Capture the cell that displays the provided text and extract its (X, Y) central coordinate. 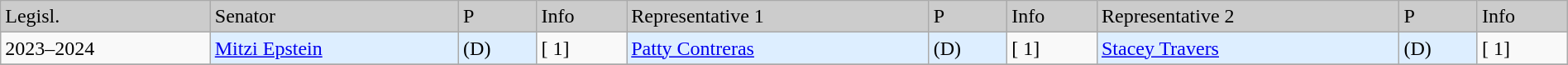
Senator (334, 17)
Stacey Travers (1248, 48)
Legisl. (106, 17)
Representative 1 (778, 17)
Patty Contreras (778, 48)
Mitzi Epstein (334, 48)
2023–2024 (106, 48)
Representative 2 (1248, 17)
